Provide the [X, Y] coordinate of the cell's center where the given text is located.  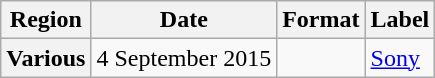
Region [46, 20]
Format [321, 20]
4 September 2015 [184, 58]
Label [400, 20]
Date [184, 20]
Various [46, 58]
Sony [400, 58]
